Determine the [X, Y] coordinate at the center of the cell enclosing the given text.  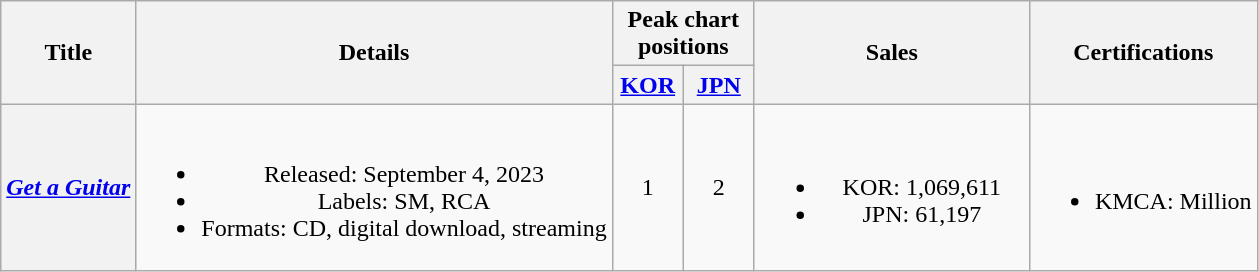
KOR [648, 85]
Peak chart positions [683, 34]
Title [68, 52]
KOR: 1,069,611JPN: 61,197 [892, 188]
2 [718, 188]
Released: September 4, 2023Labels: SM, RCAFormats: CD, digital download, streaming [374, 188]
Details [374, 52]
JPN [718, 85]
1 [648, 188]
Sales [892, 52]
KMCA: Million [1143, 188]
Certifications [1143, 52]
Get a Guitar [68, 188]
